Find where the given text appears and provide that cell's center as (X, Y) coordinate. 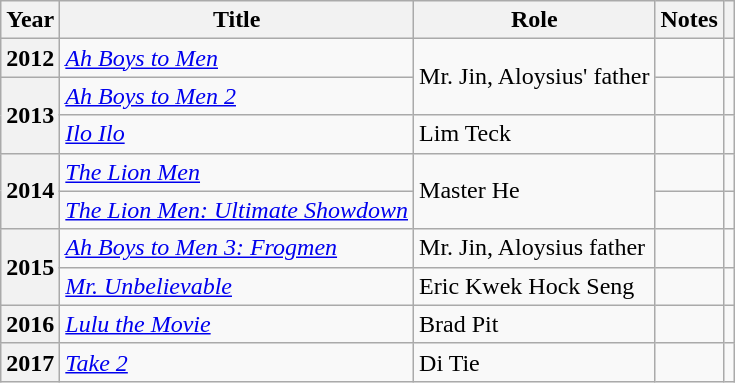
The Lion Men: Ultimate Showdown (237, 210)
2014 (30, 191)
2015 (30, 267)
Mr. Jin, Aloysius father (534, 248)
Lim Teck (534, 134)
2017 (30, 362)
Role (534, 20)
Notes (689, 20)
Title (237, 20)
2013 (30, 115)
2012 (30, 58)
Mr. Unbelievable (237, 286)
Di Tie (534, 362)
Ilo Ilo (237, 134)
Lulu the Movie (237, 324)
Brad Pit (534, 324)
Eric Kwek Hock Seng (534, 286)
2016 (30, 324)
The Lion Men (237, 172)
Mr. Jin, Aloysius' father (534, 77)
Ah Boys to Men 3: Frogmen (237, 248)
Year (30, 20)
Master He (534, 191)
Ah Boys to Men (237, 58)
Take 2 (237, 362)
Ah Boys to Men 2 (237, 96)
